Determine the (x, y) coordinate at the center of the cell enclosing the given text.  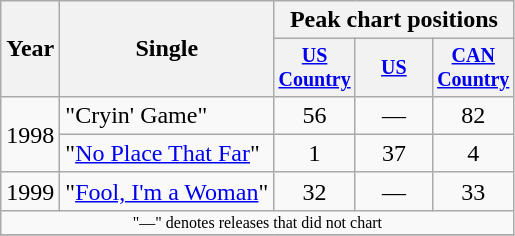
1 (315, 153)
1998 (30, 134)
Peak chart positions (394, 20)
37 (394, 153)
32 (315, 191)
US Country (315, 68)
Single (167, 49)
82 (473, 115)
CAN Country (473, 68)
33 (473, 191)
Year (30, 49)
"Fool, I'm a Woman" (167, 191)
"Cryin' Game" (167, 115)
1999 (30, 191)
US (394, 68)
56 (315, 115)
4 (473, 153)
"—" denotes releases that did not chart (258, 222)
"No Place That Far" (167, 153)
